Extract the (x, y) coordinate from the center of the cell holding the provided text.  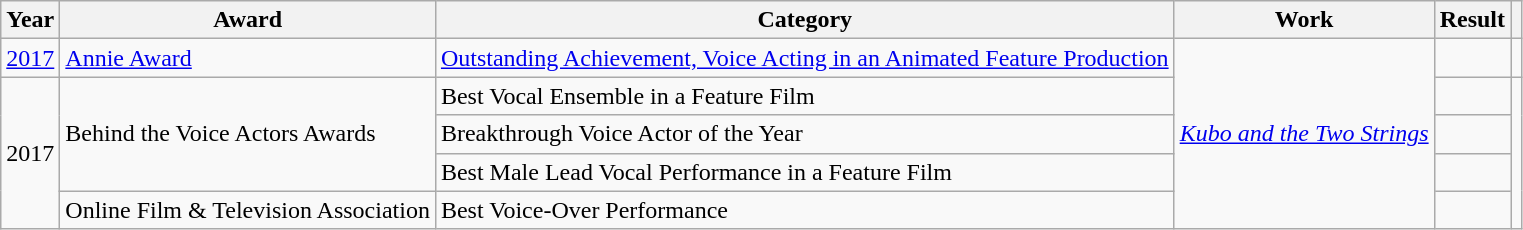
Outstanding Achievement, Voice Acting in an Animated Feature Production (804, 58)
Year (30, 20)
Award (248, 20)
Breakthrough Voice Actor of the Year (804, 134)
Result (1472, 20)
Annie Award (248, 58)
Behind the Voice Actors Awards (248, 134)
Work (1304, 20)
Best Vocal Ensemble in a Feature Film (804, 96)
Best Voice-Over Performance (804, 210)
Online Film & Television Association (248, 210)
Best Male Lead Vocal Performance in a Feature Film (804, 172)
Category (804, 20)
Kubo and the Two Strings (1304, 134)
